Locate the cell with the specified text and output its (x, y) center coordinate. 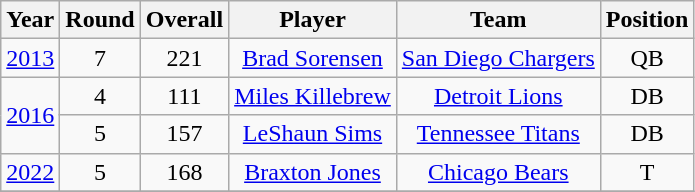
Overall (184, 20)
2016 (30, 115)
Team (498, 20)
111 (184, 96)
Detroit Lions (498, 96)
157 (184, 134)
Brad Sorensen (313, 58)
4 (100, 96)
Player (313, 20)
Year (30, 20)
T (647, 172)
7 (100, 58)
LeShaun Sims (313, 134)
Braxton Jones (313, 172)
Tennessee Titans (498, 134)
221 (184, 58)
QB (647, 58)
Miles Killebrew (313, 96)
2022 (30, 172)
San Diego Chargers (498, 58)
Position (647, 20)
Chicago Bears (498, 172)
2013 (30, 58)
168 (184, 172)
Round (100, 20)
